For the text-containing cell, return its midpoint in [x, y] coordinate format. 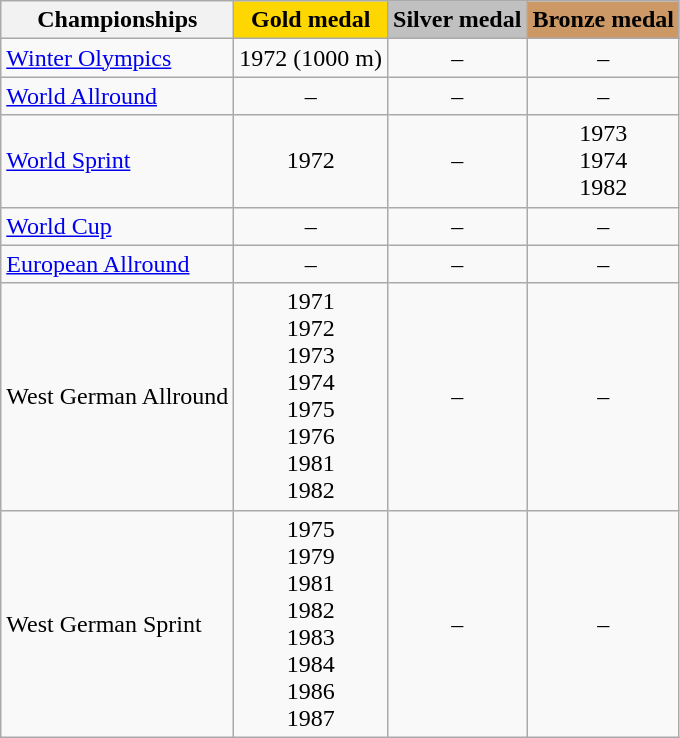
World Cup [118, 226]
European Allround [118, 264]
1973 1974 1982 [604, 161]
World Allround [118, 96]
Championships [118, 20]
1972 [311, 161]
Bronze medal [604, 20]
Winter Olympics [118, 58]
West German Allround [118, 396]
1972 (1000 m) [311, 58]
Silver medal [458, 20]
Gold medal [311, 20]
1975 1979 1981 1982 1983 1984 1986 1987 [311, 624]
World Sprint [118, 161]
1971 1972 1973 1974 1975 1976 1981 1982 [311, 396]
West German Sprint [118, 624]
